Return the (X, Y) coordinate for the center point of the cell that contains the specified text.  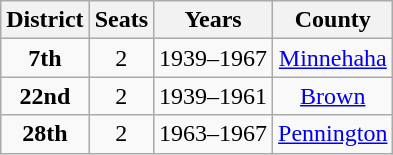
7th (45, 58)
County (333, 20)
District (45, 20)
Minnehaha (333, 58)
1939–1961 (214, 96)
1939–1967 (214, 58)
Seats (121, 20)
1963–1967 (214, 134)
22nd (45, 96)
Years (214, 20)
Brown (333, 96)
Pennington (333, 134)
28th (45, 134)
